Search for the cell housing the specified text and yield its [x, y] center coordinate. 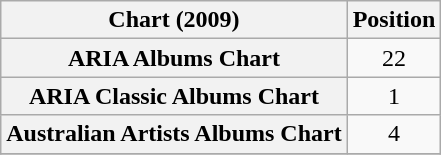
Australian Artists Albums Chart [174, 134]
Position [394, 20]
Chart (2009) [174, 20]
ARIA Albums Chart [174, 58]
1 [394, 96]
ARIA Classic Albums Chart [174, 96]
4 [394, 134]
22 [394, 58]
